Determine the (X, Y) coordinate at the center of the cell enclosing the given text.  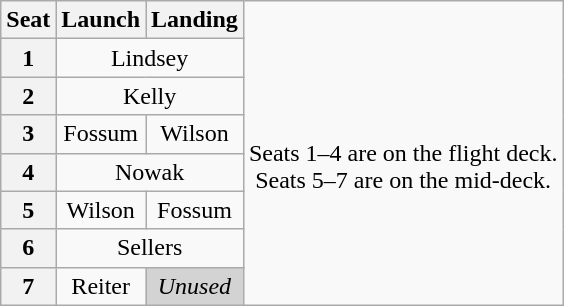
Lindsey (150, 58)
Kelly (150, 96)
Landing (195, 20)
Launch (101, 20)
Seats 1–4 are on the flight deck.Seats 5–7 are on the mid-deck. (403, 153)
2 (28, 96)
3 (28, 134)
4 (28, 172)
Reiter (101, 286)
5 (28, 210)
Seat (28, 20)
7 (28, 286)
1 (28, 58)
6 (28, 248)
Nowak (150, 172)
Unused (195, 286)
Sellers (150, 248)
